Capture the cell that displays the provided text and extract its [X, Y] central coordinate. 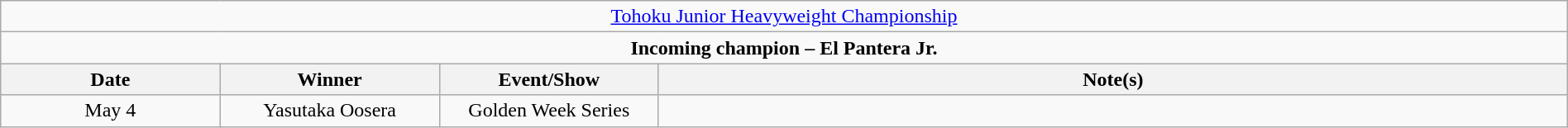
Note(s) [1113, 79]
May 4 [111, 111]
Yasutaka Oosera [329, 111]
Date [111, 79]
Winner [329, 79]
Tohoku Junior Heavyweight Championship [784, 17]
Event/Show [549, 79]
Golden Week Series [549, 111]
Incoming champion – El Pantera Jr. [784, 48]
